Determine the (x, y) coordinate at the center of the cell enclosing the given text.  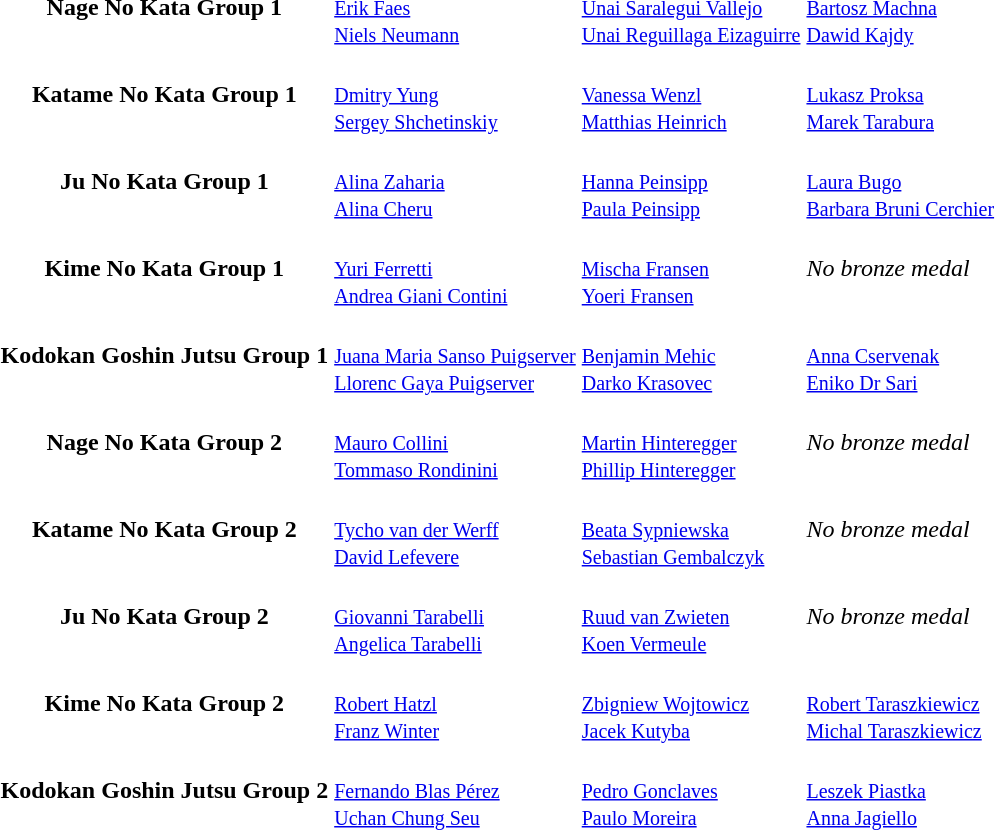
Tycho van der WerffDavid Lefevere (456, 529)
Dmitry YungSergey Shchetinskiy (456, 94)
Mischa FransenYoeri Fransen (691, 268)
Zbigniew WojtowiczJacek Kutyba (691, 703)
Alina ZahariaAlina Cheru (456, 181)
Juana Maria Sanso PuigserverLlorenc Gaya Puigserver (456, 355)
Martin HintereggerPhillip Hinteregger (691, 442)
Robert HatzlFranz Winter (456, 703)
Giovanni TarabelliAngelica Tarabelli (456, 616)
Ruud van ZwietenKoen Vermeule (691, 616)
Beata SypniewskaSebastian Gembalczyk (691, 529)
Yuri FerrettiAndrea Giani Contini (456, 268)
Hanna PeinsippPaula Peinsipp (691, 181)
Mauro ColliniTommaso Rondinini (456, 442)
Benjamin MehicDarko Krasovec (691, 355)
Vanessa WenzlMatthias Heinrich (691, 94)
